From the cell containing the given text, extract its center point as (X, Y) coordinate. 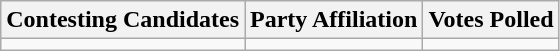
Contesting Candidates (123, 20)
Party Affiliation (334, 20)
Votes Polled (491, 20)
